Find where the given text appears and provide that cell's center as [X, Y] coordinate. 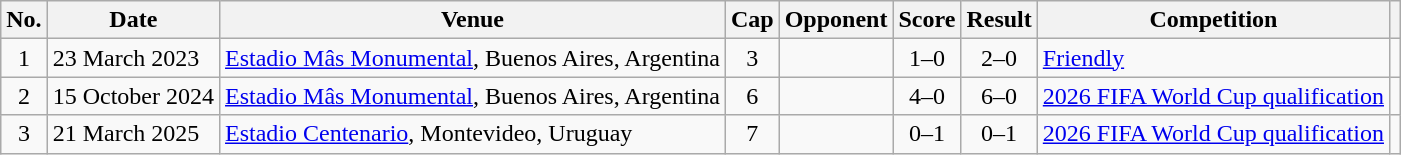
23 March 2023 [133, 58]
15 October 2024 [133, 96]
Date [133, 20]
1 [24, 58]
7 [752, 134]
Score [927, 20]
Venue [473, 20]
Friendly [1213, 58]
Cap [752, 20]
4–0 [927, 96]
6 [752, 96]
2–0 [999, 58]
Competition [1213, 20]
Estadio Centenario, Montevideo, Uruguay [473, 134]
21 March 2025 [133, 134]
No. [24, 20]
Opponent [836, 20]
1–0 [927, 58]
6–0 [999, 96]
Result [999, 20]
2 [24, 96]
